Locate the cell with the specified text and output its (x, y) center coordinate. 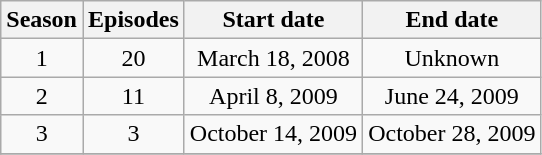
Unknown (452, 58)
Episodes (133, 20)
Start date (273, 20)
April 8, 2009 (273, 96)
1 (42, 58)
2 (42, 96)
Season (42, 20)
June 24, 2009 (452, 96)
11 (133, 96)
March 18, 2008 (273, 58)
20 (133, 58)
October 28, 2009 (452, 134)
October 14, 2009 (273, 134)
End date (452, 20)
